Determine the [X, Y] coordinate at the center of the cell enclosing the given text.  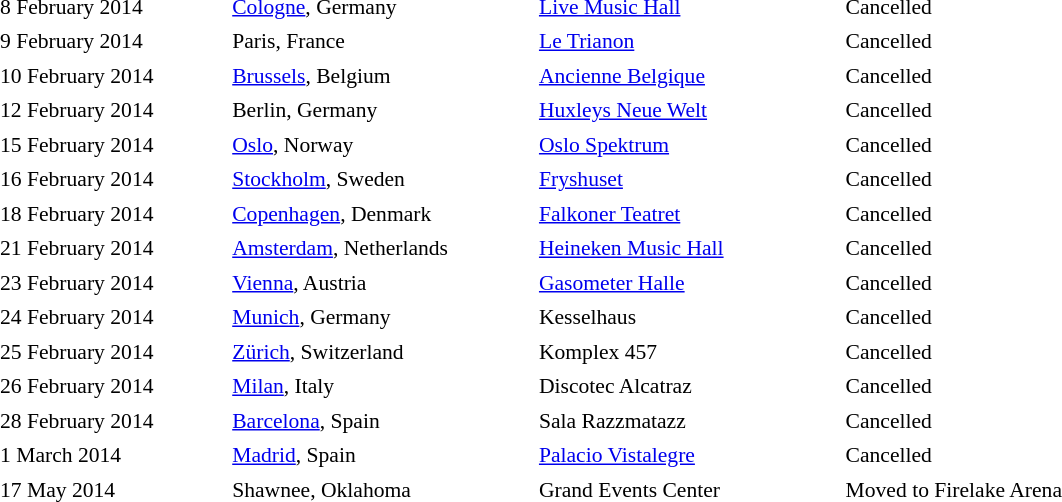
Copenhagen, Denmark [381, 214]
Sala Razzmatazz [688, 421]
Vienna, Austria [381, 283]
Ancienne Belgique [688, 76]
Barcelona, Spain [381, 421]
Gasometer Halle [688, 283]
Komplex 457 [688, 352]
Huxleys Neue Welt [688, 110]
Fryshuset [688, 180]
Oslo, Norway [381, 145]
Berlin, Germany [381, 110]
Palacio Vistalegre [688, 456]
Kesselhaus [688, 318]
Discotec Alcatraz [688, 386]
Heineken Music Hall [688, 248]
Oslo Spektrum [688, 145]
Stockholm, Sweden [381, 180]
Madrid, Spain [381, 456]
Brussels, Belgium [381, 76]
Le Trianon [688, 42]
Falkoner Teatret [688, 214]
Amsterdam, Netherlands [381, 248]
Munich, Germany [381, 318]
Paris, France [381, 42]
Milan, Italy [381, 386]
Zürich, Switzerland [381, 352]
